Determine the [x, y] coordinate at the center of the cell enclosing the given text.  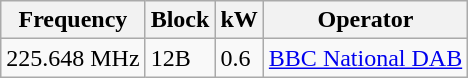
0.6 [239, 58]
Frequency [73, 20]
Block [180, 20]
BBC National DAB [365, 58]
kW [239, 20]
12B [180, 58]
225.648 MHz [73, 58]
Operator [365, 20]
